Find where the given text appears and provide that cell's center as [X, Y] coordinate. 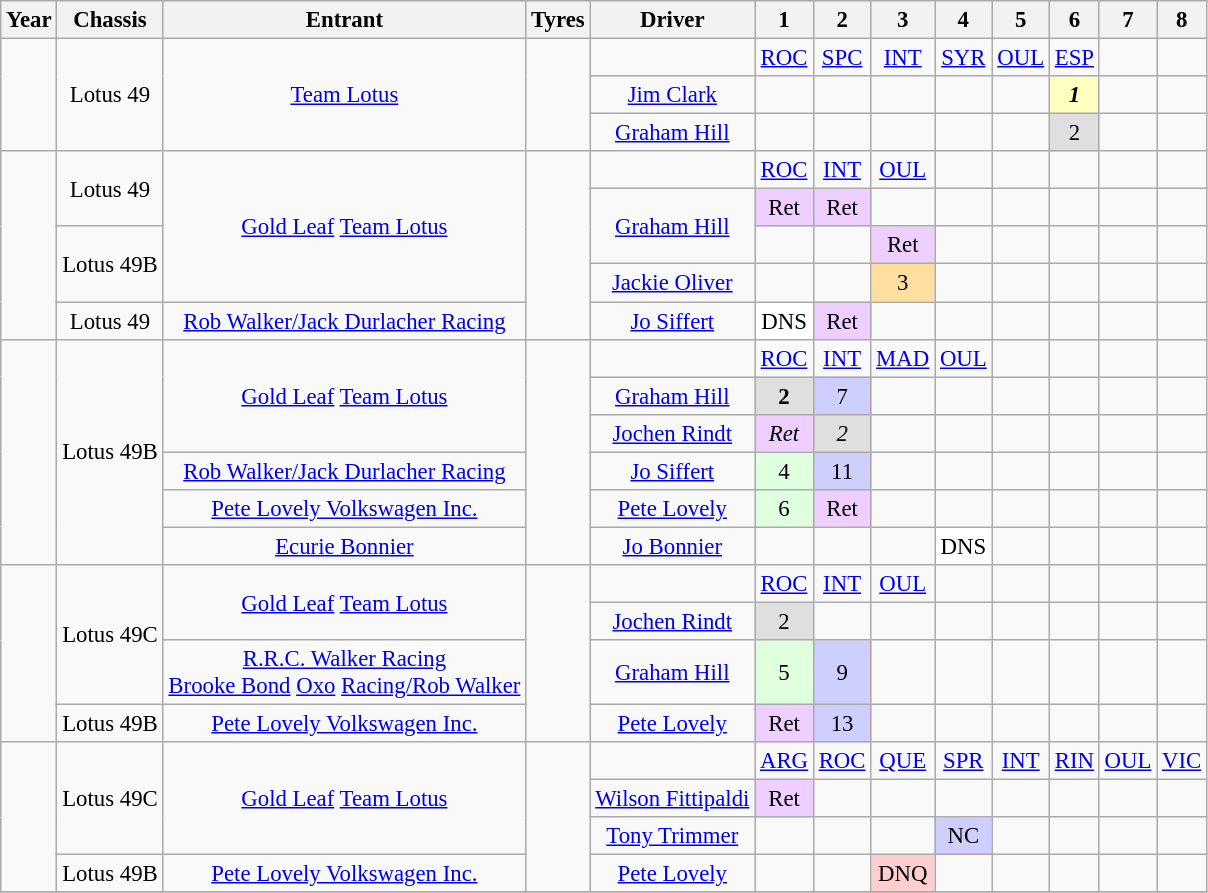
MAD [903, 358]
Chassis [110, 20]
Team Lotus [344, 96]
R.R.C. Walker RacingBrooke Bond Oxo Racing/Rob Walker [344, 672]
Jim Clark [672, 95]
ARG [784, 761]
SPC [842, 58]
Year [29, 20]
Ecurie Bonnier [344, 546]
ESP [1074, 58]
SPR [964, 761]
DNQ [903, 874]
9 [842, 672]
SYR [964, 58]
13 [842, 724]
Driver [672, 20]
Tyres [558, 20]
8 [1182, 20]
Jackie Oliver [672, 283]
Entrant [344, 20]
11 [842, 471]
NC [964, 836]
QUE [903, 761]
VIC [1182, 761]
Jo Bonnier [672, 546]
RIN [1074, 761]
Tony Trimmer [672, 836]
Wilson Fittipaldi [672, 799]
